Capture the cell that displays the provided text and extract its (X, Y) central coordinate. 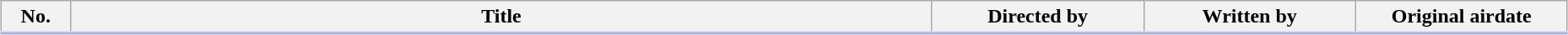
Directed by (1038, 17)
No. (35, 17)
Original airdate (1462, 17)
Written by (1249, 17)
Title (501, 17)
